Determine the (x, y) coordinate at the center of the cell enclosing the given text.  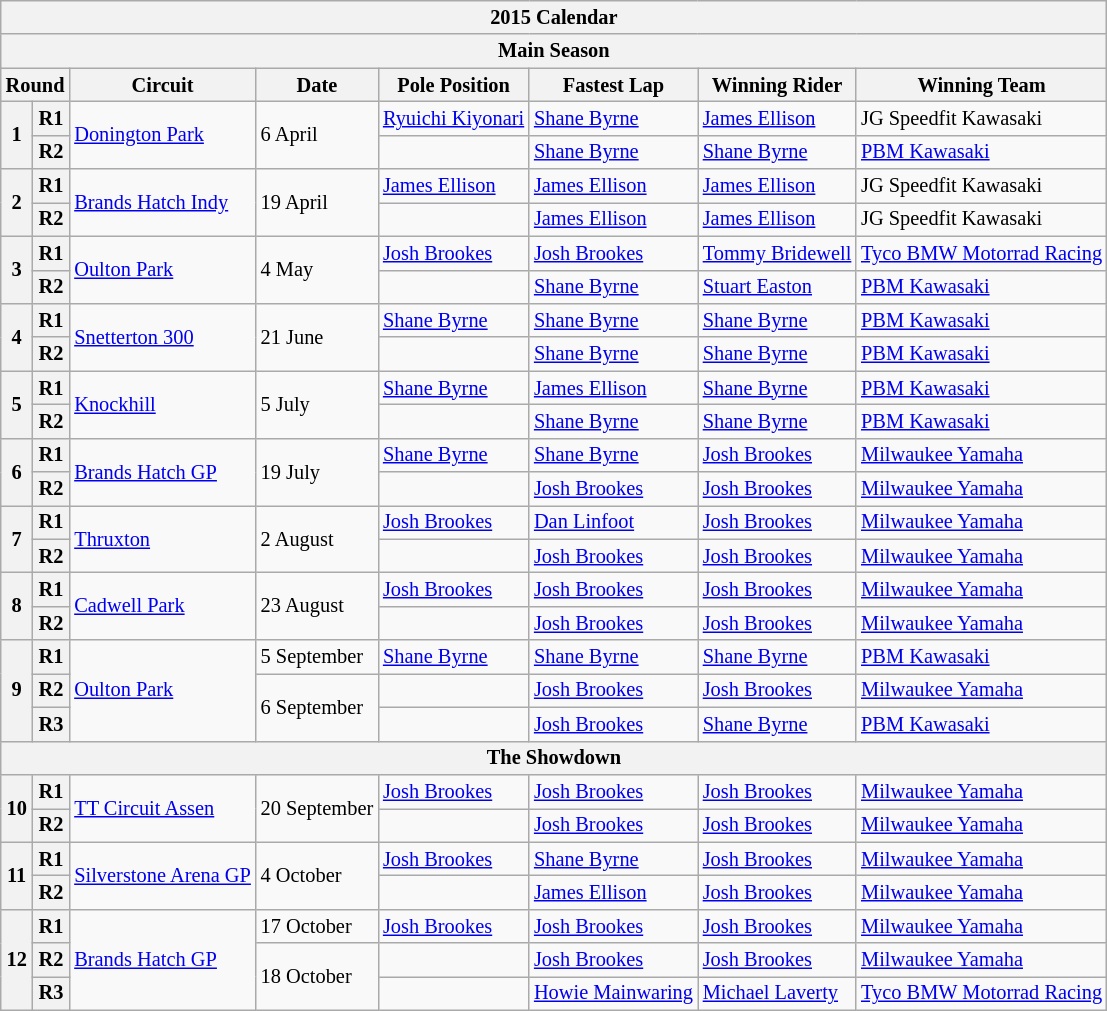
9 (17, 690)
Howie Mainwaring (614, 993)
19 July (317, 472)
TT Circuit Assen (162, 808)
6 April (317, 134)
3 (17, 270)
8 (17, 606)
21 June (317, 336)
Thruxton (162, 538)
Date (317, 85)
Donington Park (162, 134)
Dan Linfoot (614, 522)
Knockhill (162, 404)
Silverstone Arena GP (162, 876)
1 (17, 134)
10 (17, 808)
Main Season (554, 51)
Brands Hatch Indy (162, 202)
4 October (317, 876)
Winning Rider (777, 85)
19 April (317, 202)
6 (17, 472)
Michael Laverty (777, 993)
4 May (317, 270)
Round (36, 85)
5 (17, 404)
11 (17, 876)
6 September (317, 706)
18 October (317, 976)
Pole Position (454, 85)
Snetterton 300 (162, 336)
20 September (317, 808)
The Showdown (554, 758)
12 (17, 960)
Tommy Bridewell (777, 253)
Winning Team (982, 85)
Circuit (162, 85)
Ryuichi Kiyonari (454, 118)
7 (17, 538)
17 October (317, 926)
2 (17, 202)
2015 Calendar (554, 17)
Cadwell Park (162, 606)
2 August (317, 538)
Fastest Lap (614, 85)
5 July (317, 404)
23 August (317, 606)
Stuart Easton (777, 287)
5 September (317, 657)
4 (17, 336)
